Return [X, Y] of the center of cell containing provided text 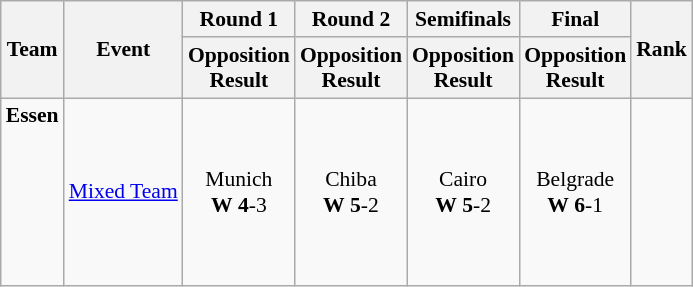
Mixed Team [124, 192]
Munich W 4-3 [239, 192]
Semifinals [463, 19]
Essen [32, 192]
Cairo W 5-2 [463, 192]
Rank [662, 50]
Team [32, 50]
Chiba W 5-2 [351, 192]
Final [575, 19]
Round 2 [351, 19]
Event [124, 50]
Belgrade W 6-1 [575, 192]
Round 1 [239, 19]
